Return the [X, Y] coordinate for the center point of the cell that contains the specified text.  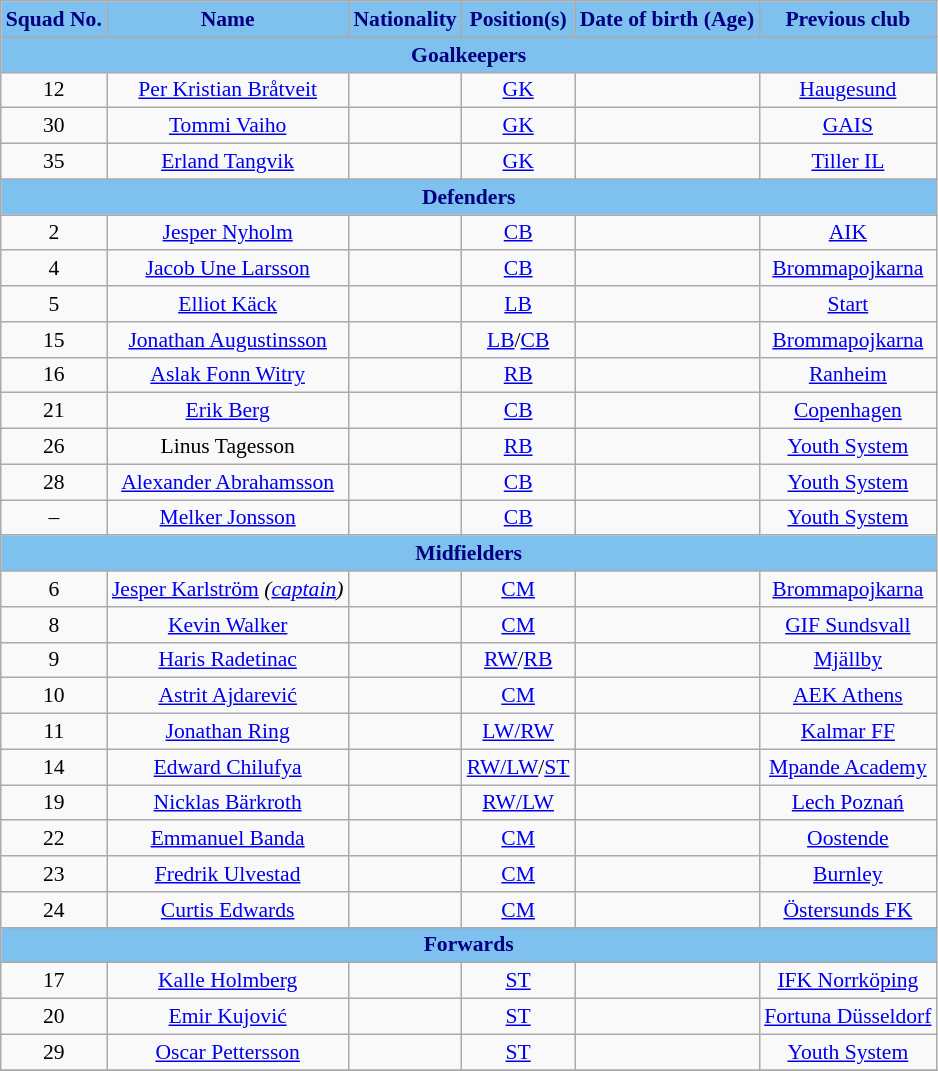
Burnley [848, 874]
Date of birth (Age) [668, 19]
Edward Chilufya [228, 767]
Jonathan Augustinsson [228, 340]
23 [54, 874]
RW/LW/ST [518, 767]
9 [54, 660]
22 [54, 839]
Name [228, 19]
LB/CB [518, 340]
Nicklas Bärkroth [228, 803]
AEK Athens [848, 696]
Elliot Käck [228, 304]
Haris Radetinac [228, 660]
6 [54, 589]
Linus Tagesson [228, 447]
30 [54, 126]
Kalmar FF [848, 732]
RW/LW [518, 803]
Mjällby [848, 660]
Emmanuel Banda [228, 839]
RW/RB [518, 660]
Astrit Ajdarević [228, 696]
Fortuna Düsseldorf [848, 1017]
Alexander Abrahamsson [228, 482]
Start [848, 304]
Curtis Edwards [228, 910]
24 [54, 910]
Forwards [469, 945]
Mpande Academy [848, 767]
Emir Kujović [228, 1017]
Oostende [848, 839]
LW/RW [518, 732]
26 [54, 447]
Jacob Une Larsson [228, 269]
Midfielders [469, 554]
Jonathan Ring [228, 732]
29 [54, 1052]
Lech Poznań [848, 803]
17 [54, 981]
10 [54, 696]
19 [54, 803]
Oscar Pettersson [228, 1052]
AIK [848, 233]
8 [54, 625]
11 [54, 732]
LB [518, 304]
2 [54, 233]
– [54, 518]
Jesper Karlström (captain) [228, 589]
Previous club [848, 19]
21 [54, 411]
GIF Sundsvall [848, 625]
Aslak Fonn Witry [228, 375]
35 [54, 162]
Tiller IL [848, 162]
Kevin Walker [228, 625]
Squad No. [54, 19]
14 [54, 767]
Copenhagen [848, 411]
Per Kristian Bråtveit [228, 90]
12 [54, 90]
15 [54, 340]
Ranheim [848, 375]
Melker Jonsson [228, 518]
Kalle Holmberg [228, 981]
Tommi Vaiho [228, 126]
Nationality [404, 19]
Fredrik Ulvestad [228, 874]
28 [54, 482]
Erland Tangvik [228, 162]
16 [54, 375]
Östersunds FK [848, 910]
4 [54, 269]
Defenders [469, 197]
Goalkeepers [469, 55]
IFK Norrköping [848, 981]
20 [54, 1017]
Erik Berg [228, 411]
Haugesund [848, 90]
GAIS [848, 126]
5 [54, 304]
Jesper Nyholm [228, 233]
Position(s) [518, 19]
